Search for the cell housing the specified text and yield its [X, Y] center coordinate. 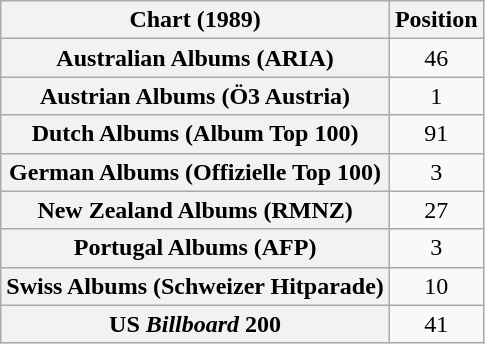
1 [436, 96]
27 [436, 210]
46 [436, 58]
US Billboard 200 [196, 324]
Swiss Albums (Schweizer Hitparade) [196, 286]
Chart (1989) [196, 20]
German Albums (Offizielle Top 100) [196, 172]
Position [436, 20]
10 [436, 286]
New Zealand Albums (RMNZ) [196, 210]
91 [436, 134]
Dutch Albums (Album Top 100) [196, 134]
Austrian Albums (Ö3 Austria) [196, 96]
41 [436, 324]
Australian Albums (ARIA) [196, 58]
Portugal Albums (AFP) [196, 248]
